Pinpoint the cell where the given text exists, returning its (X, Y) midpoint coordinate. 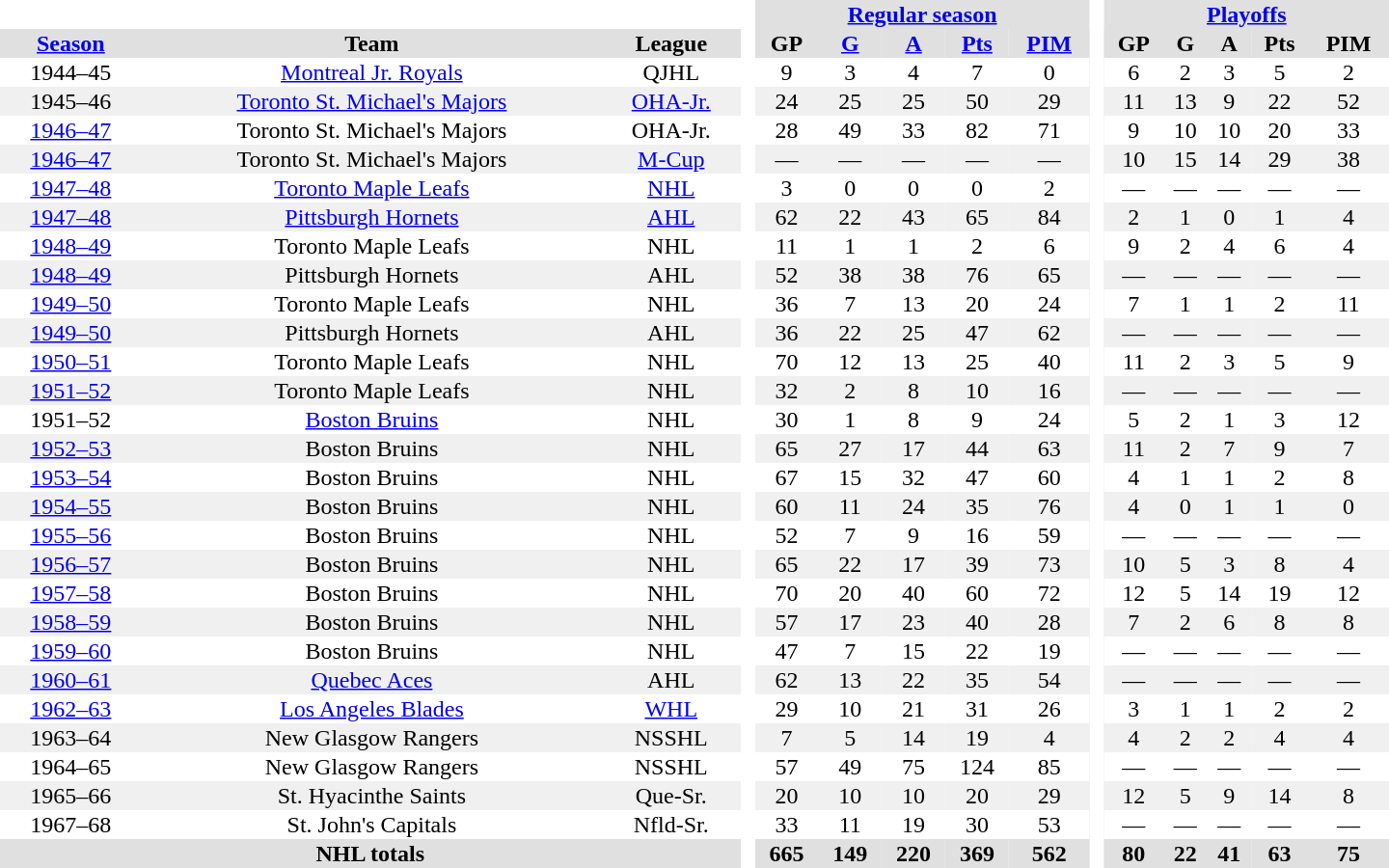
85 (1049, 767)
Quebec Aces (372, 680)
39 (977, 564)
M-Cup (671, 159)
Nfld-Sr. (671, 825)
Montreal Jr. Royals (372, 72)
59 (1049, 535)
53 (1049, 825)
1965–66 (71, 796)
44 (977, 448)
1960–61 (71, 680)
369 (977, 854)
71 (1049, 130)
1955–56 (71, 535)
1964–65 (71, 767)
73 (1049, 564)
Team (372, 43)
82 (977, 130)
1954–55 (71, 506)
Que-Sr. (671, 796)
124 (977, 767)
St. John's Capitals (372, 825)
27 (850, 448)
67 (787, 477)
220 (913, 854)
1952–53 (71, 448)
St. Hyacinthe Saints (372, 796)
23 (913, 622)
43 (913, 217)
Playoffs (1246, 14)
1956–57 (71, 564)
1953–54 (71, 477)
84 (1049, 217)
31 (977, 709)
665 (787, 854)
Los Angeles Blades (372, 709)
1957–58 (71, 593)
149 (850, 854)
1962–63 (71, 709)
562 (1049, 854)
QJHL (671, 72)
Regular season (922, 14)
1959–60 (71, 651)
League (671, 43)
41 (1230, 854)
1950–51 (71, 362)
26 (1049, 709)
50 (977, 101)
1944–45 (71, 72)
1958–59 (71, 622)
1945–46 (71, 101)
1967–68 (71, 825)
1963–64 (71, 738)
54 (1049, 680)
WHL (671, 709)
80 (1134, 854)
Season (71, 43)
NHL totals (370, 854)
21 (913, 709)
72 (1049, 593)
